Search for the cell housing the specified text and yield its (x, y) center coordinate. 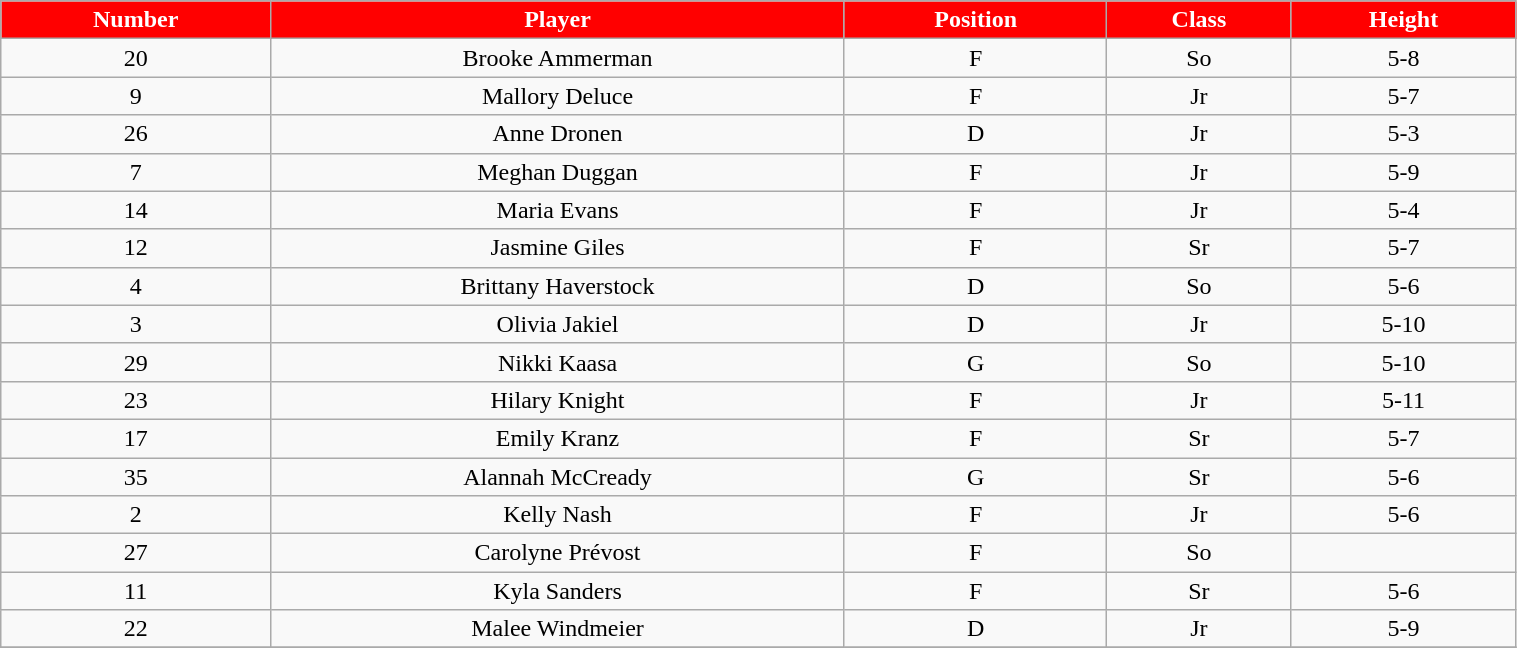
Malee Windmeier (558, 629)
Height (1404, 20)
4 (136, 286)
Hilary Knight (558, 400)
Anne Dronen (558, 134)
Kelly Nash (558, 515)
Kyla Sanders (558, 591)
Meghan Duggan (558, 172)
12 (136, 248)
Mallory Deluce (558, 96)
Position (975, 20)
Brittany Haverstock (558, 286)
14 (136, 210)
29 (136, 362)
Maria Evans (558, 210)
Brooke Ammerman (558, 58)
5-11 (1404, 400)
35 (136, 477)
23 (136, 400)
27 (136, 553)
17 (136, 438)
3 (136, 324)
11 (136, 591)
5-4 (1404, 210)
Class (1199, 20)
Emily Kranz (558, 438)
20 (136, 58)
Olivia Jakiel (558, 324)
5-3 (1404, 134)
22 (136, 629)
Carolyne Prévost (558, 553)
Alannah McCready (558, 477)
7 (136, 172)
Player (558, 20)
2 (136, 515)
5-8 (1404, 58)
Number (136, 20)
Nikki Kaasa (558, 362)
9 (136, 96)
Jasmine Giles (558, 248)
26 (136, 134)
